Scan for the cell matching the given text and deliver its (x, y) coordinate at center. 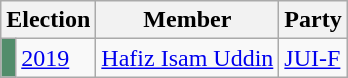
Election (48, 20)
2019 (56, 58)
Party (313, 20)
Member (188, 20)
JUI-F (313, 58)
Hafiz Isam Uddin (188, 58)
